Identify which cell holds the provided text, then report its [x, y] central coordinate. 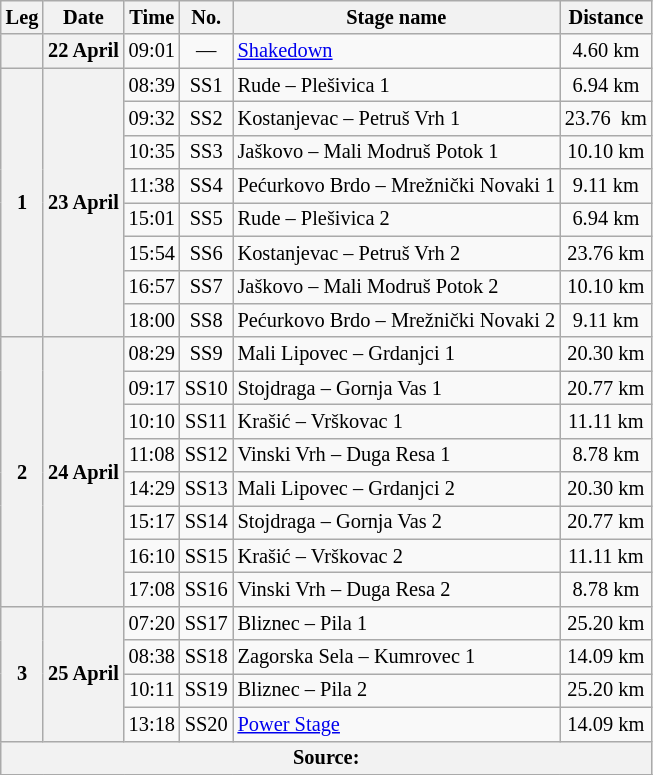
15:17 [152, 522]
17:08 [152, 589]
14:29 [152, 489]
SS18 [206, 657]
23 April [83, 202]
SS11 [206, 421]
13:18 [152, 724]
22 April [83, 51]
SS20 [206, 724]
Vinski Vrh – Duga Resa 2 [396, 589]
Kostanjevac – Petruš Vrh 1 [396, 118]
SS1 [206, 85]
15:01 [152, 219]
4.60 km [606, 51]
SS15 [206, 556]
SS6 [206, 253]
SS9 [206, 354]
1 [22, 202]
Pećurkovo Brdo – Mrežnički Novaki 1 [396, 186]
08:38 [152, 657]
SS16 [206, 589]
Zagorska Sela – Kumrovec 1 [396, 657]
Krašić – Vrškovac 2 [396, 556]
Shakedown [396, 51]
10:35 [152, 152]
Jaškovo – Mali Modruš Potok 1 [396, 152]
18:00 [152, 320]
09:01 [152, 51]
SS12 [206, 455]
08:29 [152, 354]
Pećurkovo Brdo – Mrežnički Novaki 2 [396, 320]
09:17 [152, 388]
Krašić – Vrškovac 1 [396, 421]
Bliznec – Pila 2 [396, 690]
No. [206, 17]
SS3 [206, 152]
Bliznec – Pila 1 [396, 623]
Stage name [396, 17]
SS19 [206, 690]
SS7 [206, 287]
10:10 [152, 421]
16:57 [152, 287]
Jaškovo – Mali Modruš Potok 2 [396, 287]
3 [22, 674]
SS17 [206, 623]
SS14 [206, 522]
Stojdraga – Gornja Vas 2 [396, 522]
Power Stage [396, 724]
Distance [606, 17]
— [206, 51]
11:38 [152, 186]
Source: [326, 758]
Date [83, 17]
07:20 [152, 623]
16:10 [152, 556]
2 [22, 472]
Leg [22, 17]
10:11 [152, 690]
11:08 [152, 455]
08:39 [152, 85]
25 April [83, 674]
SS5 [206, 219]
Rude – Plešivica 1 [396, 85]
Mali Lipovec – Grdanjci 2 [396, 489]
Mali Lipovec – Grdanjci 1 [396, 354]
SS4 [206, 186]
SS2 [206, 118]
Vinski Vrh – Duga Resa 1 [396, 455]
Stojdraga – Gornja Vas 1 [396, 388]
SS8 [206, 320]
SS10 [206, 388]
09:32 [152, 118]
Rude – Plešivica 2 [396, 219]
Time [152, 17]
24 April [83, 472]
15:54 [152, 253]
SS13 [206, 489]
Kostanjevac – Petruš Vrh 2 [396, 253]
